Output the [X, Y] coordinate of the center of the cell containing the given text.  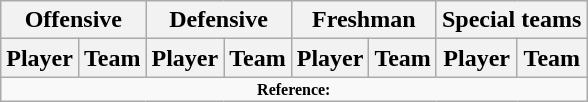
Special teams [511, 20]
Freshman [364, 20]
Defensive [218, 20]
Offensive [74, 20]
Reference: [294, 89]
